Capture the cell that displays the provided text and extract its [x, y] central coordinate. 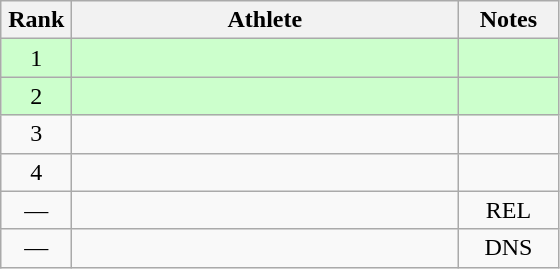
4 [36, 172]
Athlete [265, 20]
1 [36, 58]
DNS [508, 248]
Notes [508, 20]
REL [508, 210]
2 [36, 96]
Rank [36, 20]
3 [36, 134]
